Pinpoint the cell where the given text exists, returning its (X, Y) midpoint coordinate. 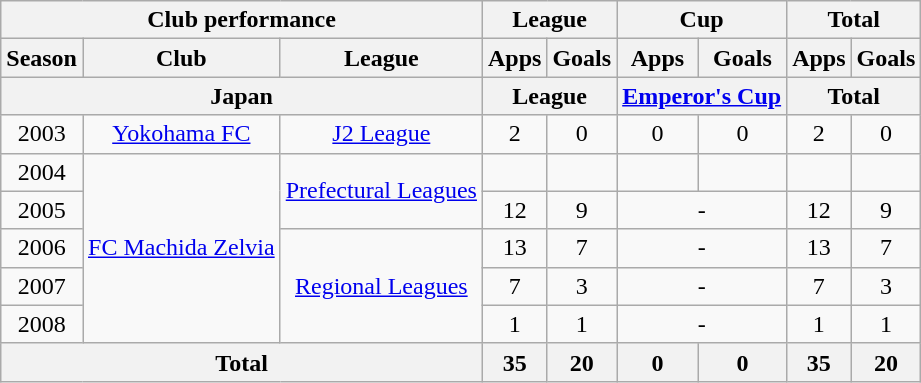
Club performance (242, 20)
Regional Leagues (381, 286)
2004 (42, 172)
2007 (42, 286)
Club (181, 58)
J2 League (381, 134)
Season (42, 58)
2006 (42, 248)
Prefectural Leagues (381, 191)
2003 (42, 134)
2008 (42, 324)
Japan (242, 96)
Emperor's Cup (702, 96)
Cup (702, 20)
Yokohama FC (181, 134)
2005 (42, 210)
FC Machida Zelvia (181, 248)
